Determine the (X, Y) coordinate at the center of the cell enclosing the given text.  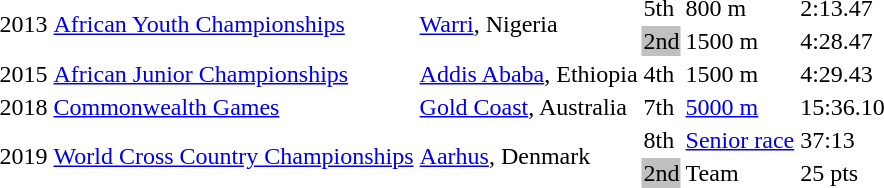
4th (662, 74)
World Cross Country Championships (234, 156)
Aarhus, Denmark (528, 156)
Senior race (740, 140)
7th (662, 107)
Addis Ababa, Ethiopia (528, 74)
Gold Coast, Australia (528, 107)
Commonwealth Games (234, 107)
8th (662, 140)
5000 m (740, 107)
Team (740, 173)
African Junior Championships (234, 74)
